Determine the (x, y) coordinate at the center of the cell enclosing the given text.  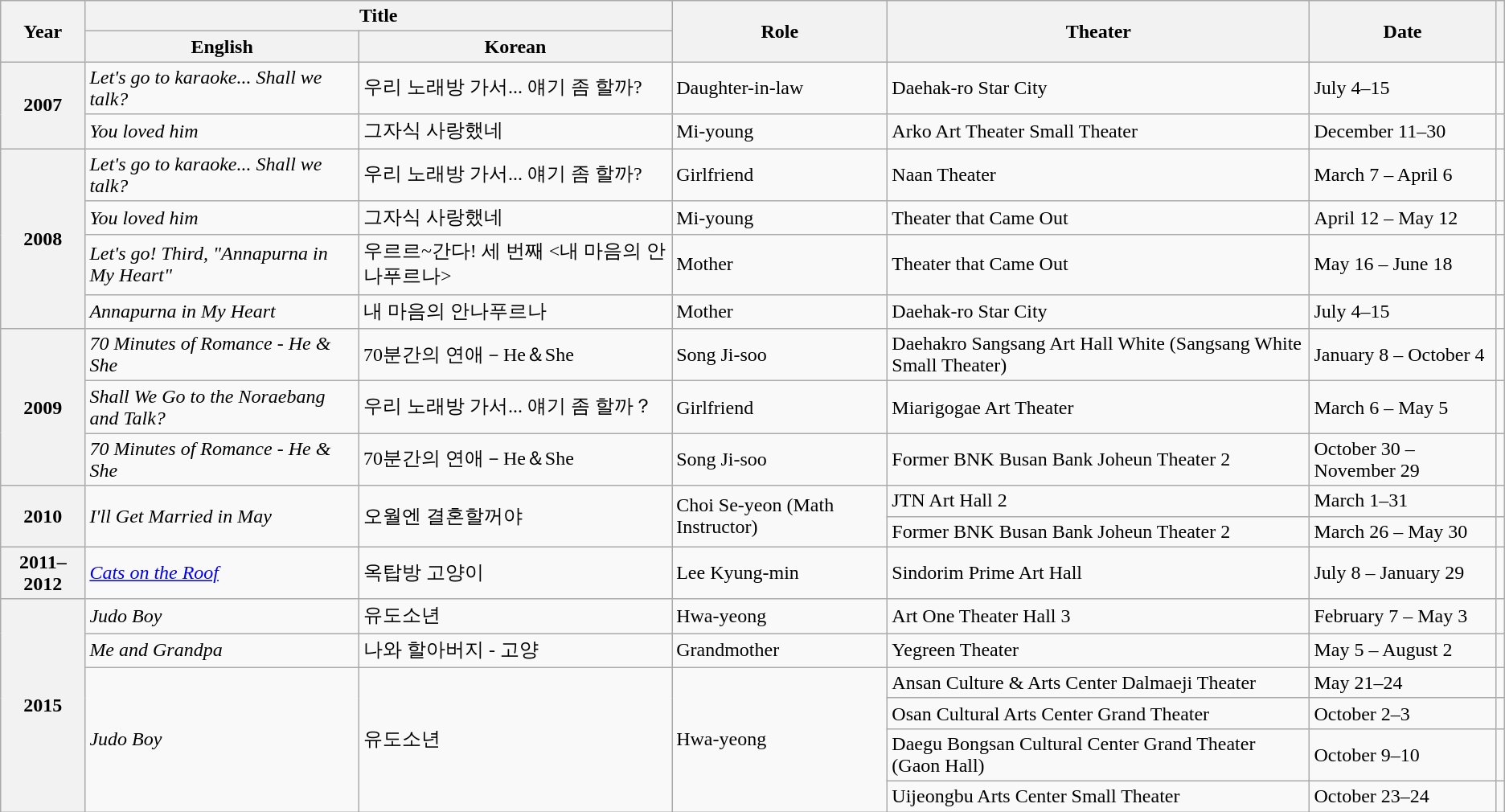
Osan Cultural Arts Center Grand Theater (1098, 713)
January 8 – October 4 (1402, 355)
Sindorim Prime Art Hall (1098, 572)
Miarigogae Art Theater (1098, 407)
Daegu Bongsan Cultural Center Grand Theater (Gaon Hall) (1098, 754)
2007 (43, 105)
October 2–3 (1402, 713)
우르르~간다! 세 번째 <내 마음의 안나푸르나> (515, 265)
Art One Theater Hall 3 (1098, 616)
Role (780, 31)
나와 할아버지 - 고양 (515, 651)
March 26 – May 30 (1402, 531)
December 11–30 (1402, 132)
Daughter-in-law (780, 88)
Let's go! Third, "Annapurna in My Heart" (222, 265)
March 1–31 (1402, 501)
Grandmother (780, 651)
Uijeongbu Arts Center Small Theater (1098, 796)
English (222, 47)
2009 (43, 407)
Annapurna in My Heart (222, 312)
Daehakro Sangsang Art Hall White (Sangsang White Small Theater) (1098, 355)
Ansan Culture & Arts Center Dalmaeji Theater (1098, 683)
오월엔 결혼할꺼야 (515, 516)
October 23–24 (1402, 796)
April 12 – May 12 (1402, 219)
2010 (43, 516)
2015 (43, 705)
Lee Kyung-min (780, 572)
내 마음의 안나푸르나 (515, 312)
2008 (43, 238)
May 21–24 (1402, 683)
Cats on the Roof (222, 572)
October 9–10 (1402, 754)
옥탑방 고양이 (515, 572)
Theater (1098, 31)
Choi Se-yeon (Math Instructor) (780, 516)
March 7 – April 6 (1402, 174)
October 30 – November 29 (1402, 460)
March 6 – May 5 (1402, 407)
May 5 – August 2 (1402, 651)
2011–2012 (43, 572)
Year (43, 31)
우리 노래방 가서... 얘기 좀 할까？ (515, 407)
Date (1402, 31)
Title (379, 16)
February 7 – May 3 (1402, 616)
Korean (515, 47)
Naan Theater (1098, 174)
JTN Art Hall 2 (1098, 501)
July 8 – January 29 (1402, 572)
I'll Get Married in May (222, 516)
Shall We Go to the Noraebang and Talk? (222, 407)
Yegreen Theater (1098, 651)
Me and Grandpa (222, 651)
May 16 – June 18 (1402, 265)
Arko Art Theater Small Theater (1098, 132)
